Search for the cell housing the specified text and yield its (X, Y) center coordinate. 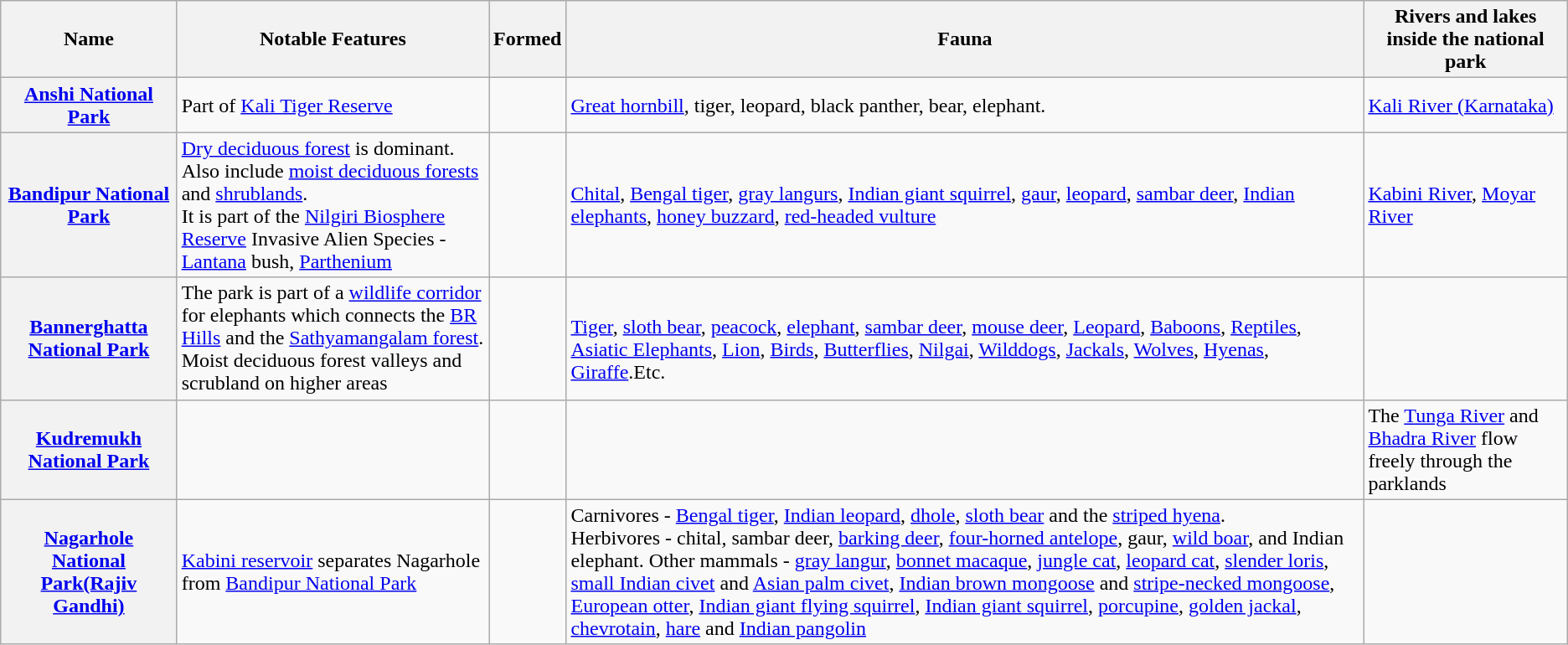
Bannerghatta National Park (89, 338)
Fauna (965, 39)
Kabini reservoir separates Nagarhole from Bandipur National Park (333, 571)
Kudremukh National Park (89, 449)
Nagarhole National Park(Rajiv Gandhi) (89, 571)
Notable Features (333, 39)
Rivers and lakes inside the national park (1466, 39)
Anshi National Park (89, 106)
Kabini River, Moyar River (1466, 204)
Kali River (Karnataka) (1466, 106)
Bandipur National Park (89, 204)
Name (89, 39)
Formed (528, 39)
Great hornbill, tiger, leopard, black panther, bear, elephant. (965, 106)
Part of Kali Tiger Reserve (333, 106)
Chital, Bengal tiger, gray langurs, Indian giant squirrel, gaur, leopard, sambar deer, Indian elephants, honey buzzard, red-headed vulture (965, 204)
The Tunga River and Bhadra River flow freely through the parklands (1466, 449)
